Determine the [X, Y] coordinate at the center of the cell enclosing the given text.  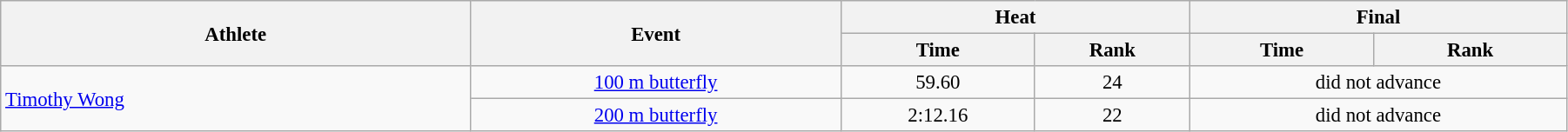
100 m butterfly [656, 82]
22 [1112, 115]
Event [656, 33]
Timothy Wong [236, 99]
59.60 [938, 82]
Athlete [236, 33]
200 m butterfly [656, 115]
2:12.16 [938, 115]
Final [1378, 17]
Heat [1016, 17]
24 [1112, 82]
